Provide the (x, y) coordinate of the cell's center where the given text is located.  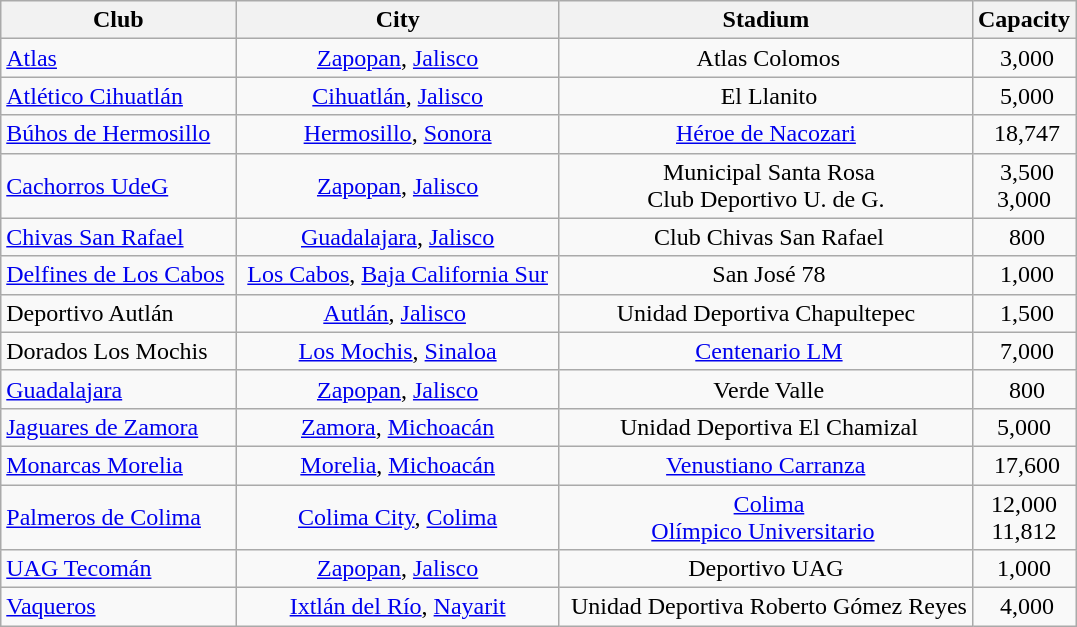
Búhos de Hermosillo (118, 134)
Deportivo UAG (766, 569)
Club (118, 20)
Dorados Los Mochis (118, 351)
San José 78 (766, 275)
Unidad Deportiva El Chamizal (766, 427)
Ixtlán del Río, Nayarit (398, 607)
1,500 (1024, 313)
Stadium (766, 20)
Los Cabos, Baja California Sur (398, 275)
Autlán, Jalisco (398, 313)
Cachorros UdeG (118, 186)
12,00011,812 (1024, 516)
18,747 (1024, 134)
7,000 (1024, 351)
Monarcas Morelia (118, 465)
Capacity (1024, 20)
17,600 (1024, 465)
Club Chivas San Rafael (766, 237)
Atlas Colomos (766, 58)
Unidad Deportiva Roberto Gómez Reyes (766, 607)
Palmeros de Colima (118, 516)
Centenario LM (766, 351)
Deportivo Autlán (118, 313)
Verde Valle (766, 389)
Jaguares de Zamora (118, 427)
Hermosillo, Sonora (398, 134)
City (398, 20)
Los Mochis, Sinaloa (398, 351)
El Llanito (766, 96)
Morelia, Michoacán (398, 465)
ColimaOlímpico Universitario (766, 516)
Municipal Santa RosaClub Deportivo U. de G. (766, 186)
Chivas San Rafael (118, 237)
Cihuatlán, Jalisco (398, 96)
Zamora, Michoacán (398, 427)
Venustiano Carranza (766, 465)
Delfines de Los Cabos (118, 275)
Guadalajara, Jalisco (398, 237)
3,5003,000 (1024, 186)
Guadalajara (118, 389)
3,000 (1024, 58)
UAG Tecomán (118, 569)
Vaqueros (118, 607)
Atlético Cihuatlán (118, 96)
Héroe de Nacozari (766, 134)
Unidad Deportiva Chapultepec (766, 313)
Colima City, Colima (398, 516)
4,000 (1024, 607)
Atlas (118, 58)
